Determine the [x, y] coordinate at the center of the cell enclosing the given text.  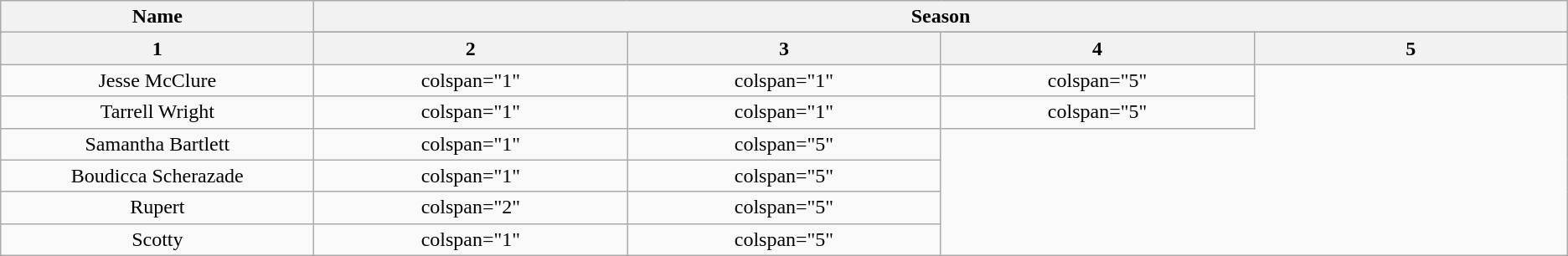
2 [471, 49]
1 [157, 49]
4 [1097, 49]
Samantha Bartlett [157, 144]
Boudicca Scherazade [157, 176]
Name [157, 17]
Scotty [157, 239]
5 [1411, 49]
Jesse McClure [157, 80]
Season [941, 17]
colspan="2" [471, 207]
Tarrell Wright [157, 112]
3 [784, 49]
Rupert [157, 207]
